For the text-containing cell, return its midpoint in (X, Y) coordinate format. 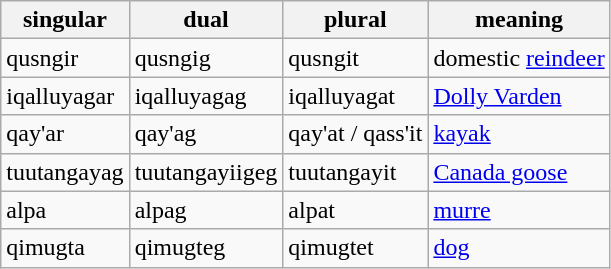
Dolly Varden (519, 96)
singular (65, 20)
qusngir (65, 58)
Canada goose (519, 172)
tuutangayag (65, 172)
qusngit (356, 58)
plural (356, 20)
qay'at / qass'it (356, 134)
alpag (206, 210)
meaning (519, 20)
alpa (65, 210)
tuutangayiigeg (206, 172)
domestic reindeer (519, 58)
kayak (519, 134)
qusngig (206, 58)
tuutangayit (356, 172)
qimugteg (206, 248)
iqalluyagat (356, 96)
qay'ag (206, 134)
iqalluyagar (65, 96)
dual (206, 20)
qimugtet (356, 248)
qay'ar (65, 134)
iqalluyagag (206, 96)
murre (519, 210)
dog (519, 248)
qimugta (65, 248)
alpat (356, 210)
